Locate the cell with the specified text and output its (x, y) center coordinate. 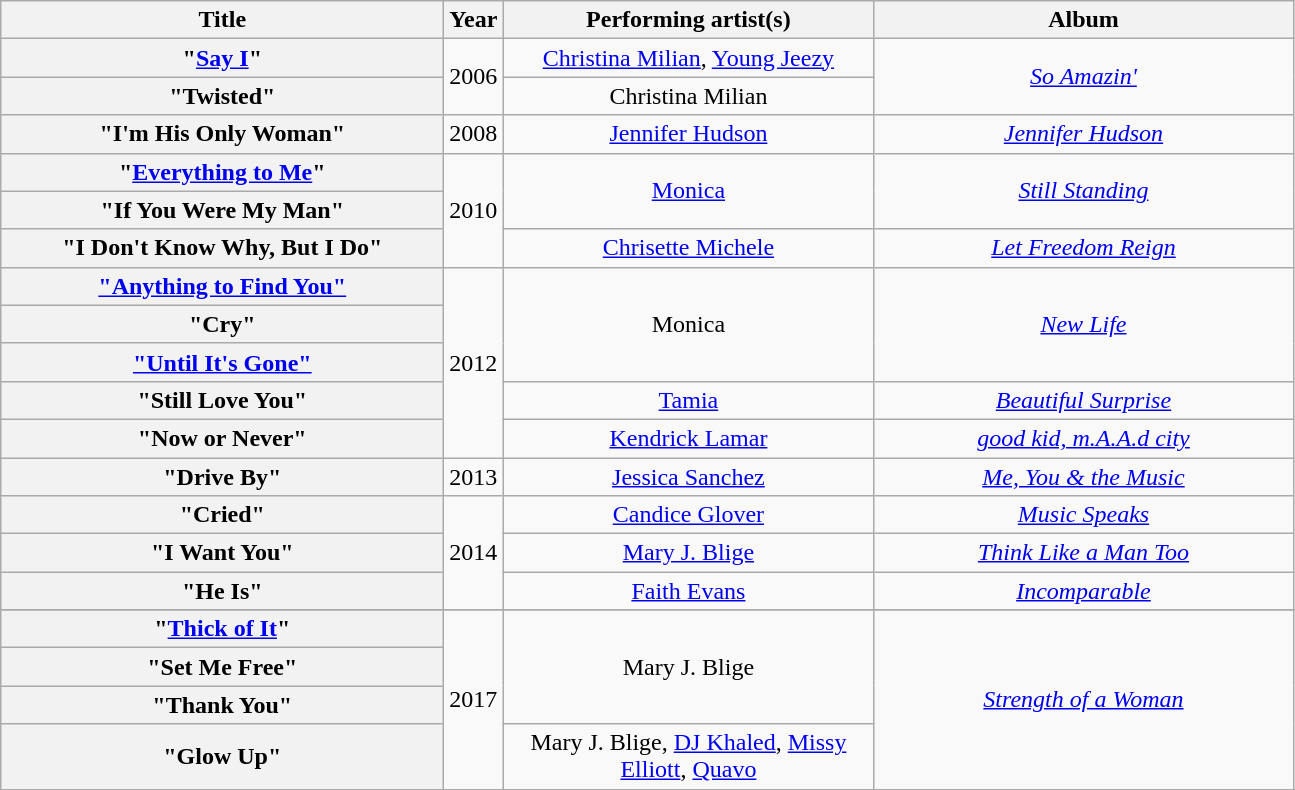
Strength of a Woman (1084, 700)
"Say I" (222, 58)
Performing artist(s) (688, 20)
New Life (1084, 324)
Tamia (688, 400)
2014 (474, 553)
Me, You & the Music (1084, 477)
Beautiful Surprise (1084, 400)
"Everything to Me" (222, 172)
Mary J. Blige, DJ Khaled, Missy Elliott, Quavo (688, 756)
"I Don't Know Why, But I Do" (222, 248)
"Now or Never" (222, 438)
2013 (474, 477)
Year (474, 20)
"Drive By" (222, 477)
"Cried" (222, 515)
"If You Were My Man" (222, 210)
good kid, m.A.A.d city (1084, 438)
Christina Milian (688, 96)
"Twisted" (222, 96)
Kendrick Lamar (688, 438)
"I Want You" (222, 553)
Album (1084, 20)
So Amazin' (1084, 77)
"Until It's Gone" (222, 362)
Still Standing (1084, 191)
Title (222, 20)
Music Speaks (1084, 515)
"Glow Up" (222, 756)
Incomparable (1084, 591)
2017 (474, 700)
"Set Me Free" (222, 667)
"He Is" (222, 591)
Let Freedom Reign (1084, 248)
"Thank You" (222, 705)
Think Like a Man Too (1084, 553)
2010 (474, 210)
"Anything to Find You" (222, 286)
"Still Love You" (222, 400)
Jessica Sanchez (688, 477)
Christina Milian, Young Jeezy (688, 58)
2008 (474, 134)
Faith Evans (688, 591)
Candice Glover (688, 515)
"Thick of It" (222, 629)
2006 (474, 77)
"Cry" (222, 324)
2012 (474, 362)
"I'm His Only Woman" (222, 134)
Chrisette Michele (688, 248)
